Provide the [x, y] coordinate of the cell's center where the given text is located.  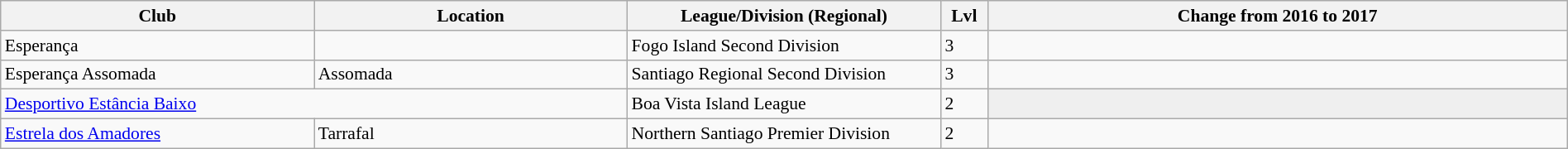
Esperança Assomada [157, 74]
Desportivo Estância Baixo [314, 104]
Lvl [964, 16]
Boa Vista Island League [784, 104]
Tarrafal [471, 134]
Assomada [471, 74]
League/Division (Regional) [784, 16]
Estrela dos Amadores [157, 134]
Northern Santiago Premier Division [784, 134]
Club [157, 16]
Esperança [157, 46]
Change from 2016 to 2017 [1277, 16]
Santiago Regional Second Division [784, 74]
Fogo Island Second Division [784, 46]
Location [471, 16]
